Locate the cell with the specified text and output its [X, Y] center coordinate. 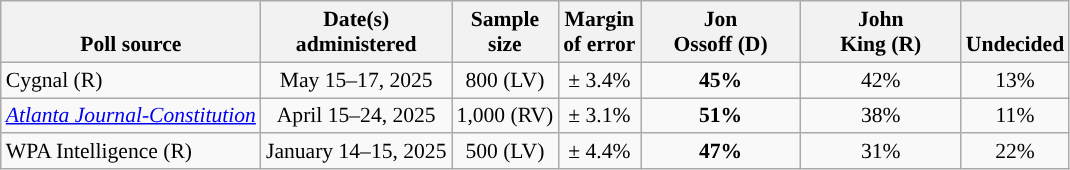
JonOssoff (D) [720, 32]
45% [720, 80]
800 (LV) [506, 80]
WPA Intelligence (R) [131, 152]
500 (LV) [506, 152]
Atlanta Journal-Constitution [131, 116]
JohnKing (R) [881, 32]
Marginof error [599, 32]
13% [1015, 80]
± 4.4% [599, 152]
47% [720, 152]
Samplesize [506, 32]
Cygnal (R) [131, 80]
January 14–15, 2025 [356, 152]
1,000 (RV) [506, 116]
51% [720, 116]
Poll source [131, 32]
31% [881, 152]
Undecided [1015, 32]
11% [1015, 116]
38% [881, 116]
± 3.4% [599, 80]
April 15–24, 2025 [356, 116]
Date(s)administered [356, 32]
± 3.1% [599, 116]
May 15–17, 2025 [356, 80]
42% [881, 80]
22% [1015, 152]
